Output the [x, y] coordinate of the center of the cell containing the given text.  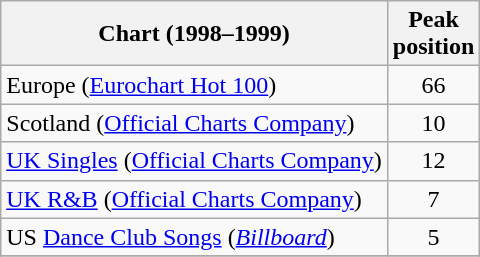
Scotland (Official Charts Company) [194, 123]
UK R&B (Official Charts Company) [194, 199]
10 [433, 123]
66 [433, 85]
UK Singles (Official Charts Company) [194, 161]
Peakposition [433, 34]
5 [433, 237]
Chart (1998–1999) [194, 34]
12 [433, 161]
Europe (Eurochart Hot 100) [194, 85]
US Dance Club Songs (Billboard) [194, 237]
7 [433, 199]
